Detect which cell encompasses the target text, then output its (X, Y) center coordinate. 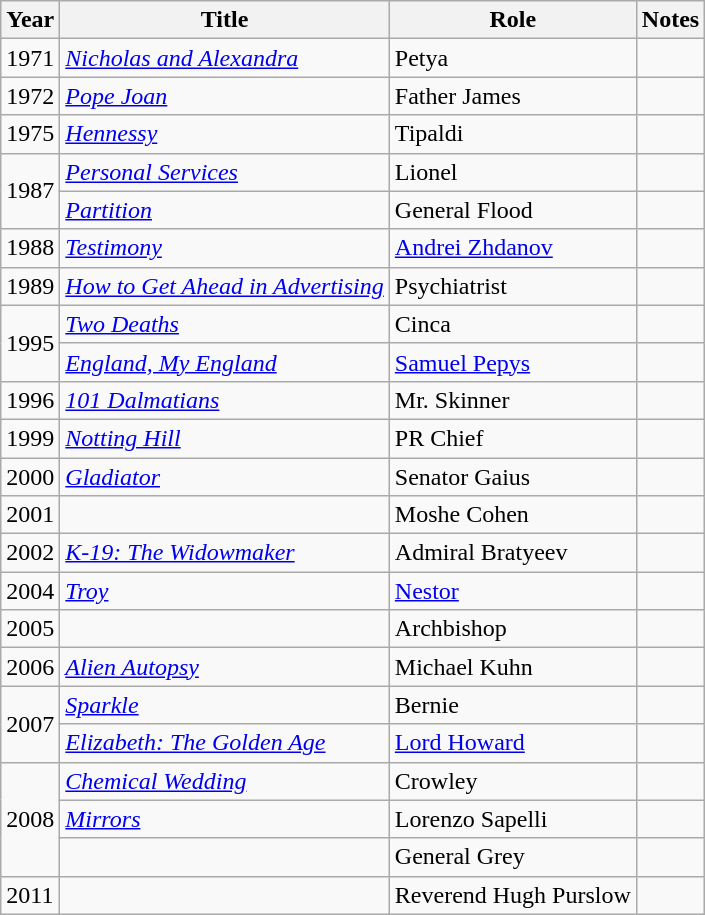
Alien Autopsy (224, 667)
1996 (30, 400)
Partition (224, 210)
1995 (30, 343)
Title (224, 20)
Tipaldi (512, 134)
Personal Services (224, 172)
1971 (30, 58)
Hennessy (224, 134)
Sparkle (224, 705)
Pope Joan (224, 96)
Lorenzo Sapelli (512, 819)
K-19: The Widowmaker (224, 553)
Cinca (512, 324)
2004 (30, 591)
General Grey (512, 857)
Psychiatrist (512, 286)
1989 (30, 286)
1972 (30, 96)
1987 (30, 191)
2008 (30, 819)
Senator Gaius (512, 477)
2005 (30, 629)
PR Chief (512, 438)
Archbishop (512, 629)
Nicholas and Alexandra (224, 58)
1975 (30, 134)
Chemical Wedding (224, 781)
Two Deaths (224, 324)
Reverend Hugh Purslow (512, 895)
2006 (30, 667)
Notes (670, 20)
Admiral Bratyeev (512, 553)
Mirrors (224, 819)
2007 (30, 724)
Lionel (512, 172)
Crowley (512, 781)
Elizabeth: The Golden Age (224, 743)
Michael Kuhn (512, 667)
Lord Howard (512, 743)
1999 (30, 438)
Role (512, 20)
How to Get Ahead in Advertising (224, 286)
2002 (30, 553)
1988 (30, 248)
General Flood (512, 210)
Mr. Skinner (512, 400)
Andrei Zhdanov (512, 248)
Troy (224, 591)
Year (30, 20)
Testimony (224, 248)
2000 (30, 477)
Father James (512, 96)
2001 (30, 515)
Samuel Pepys (512, 362)
Moshe Cohen (512, 515)
Notting Hill (224, 438)
Petya (512, 58)
Bernie (512, 705)
Nestor (512, 591)
England, My England (224, 362)
2011 (30, 895)
101 Dalmatians (224, 400)
Gladiator (224, 477)
